Determine the (X, Y) coordinate at the center of the cell enclosing the given text.  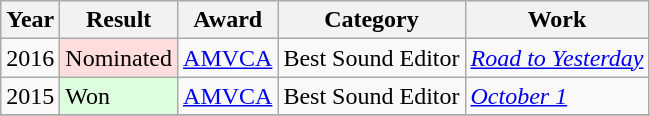
Category (372, 20)
Road to Yesterday (557, 58)
Award (228, 20)
Won (119, 96)
Result (119, 20)
October 1 (557, 96)
Work (557, 20)
Nominated (119, 58)
Year (30, 20)
2016 (30, 58)
2015 (30, 96)
